Capture the cell that displays the provided text and extract its (X, Y) central coordinate. 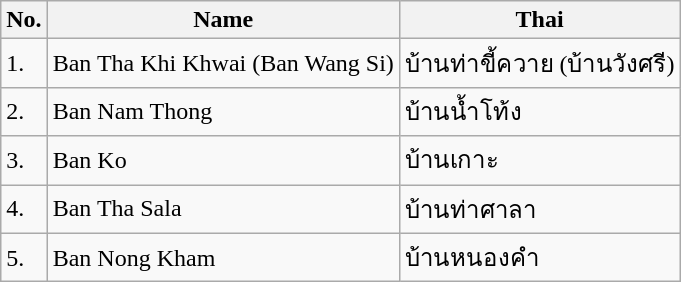
Thai (540, 20)
1. (24, 64)
Ban Tha Khi Khwai (Ban Wang Si) (223, 64)
5. (24, 258)
บ้านหนองคำ (540, 258)
บ้านน้ำโท้ง (540, 112)
4. (24, 208)
บ้านเกาะ (540, 160)
Name (223, 20)
2. (24, 112)
บ้านท่าศาลา (540, 208)
Ban Nong Kham (223, 258)
3. (24, 160)
บ้านท่าขี้ควาย (บ้านวังศรี) (540, 64)
Ban Tha Sala (223, 208)
Ban Nam Thong (223, 112)
No. (24, 20)
Ban Ko (223, 160)
